From the cell containing the given text, extract its center point as [x, y] coordinate. 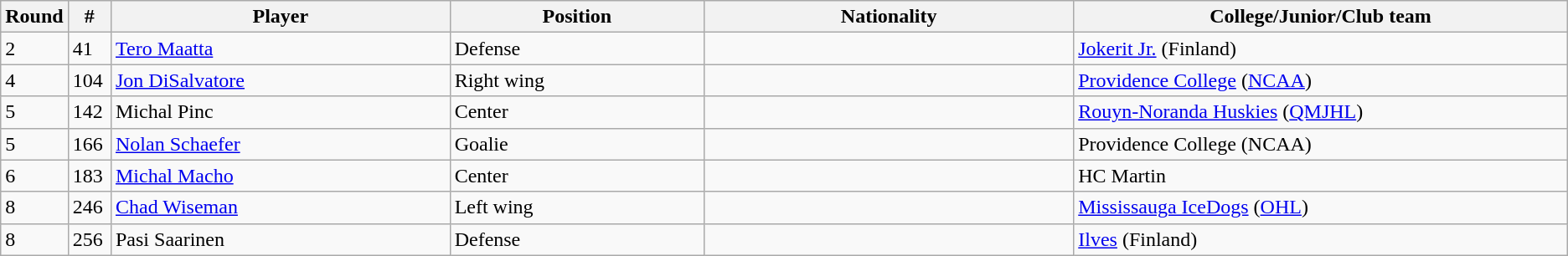
6 [34, 176]
Nationality [890, 17]
246 [89, 207]
Position [576, 17]
41 [89, 49]
Ilves (Finland) [1321, 239]
Jokerit Jr. (Finland) [1321, 49]
104 [89, 80]
Rouyn-Noranda Huskies (QMJHL) [1321, 112]
166 [89, 144]
Pasi Saarinen [280, 239]
Jon DiSalvatore [280, 80]
HC Martin [1321, 176]
142 [89, 112]
2 [34, 49]
College/Junior/Club team [1321, 17]
256 [89, 239]
Goalie [576, 144]
# [89, 17]
Chad Wiseman [280, 207]
Nolan Schaefer [280, 144]
Left wing [576, 207]
Player [280, 17]
Mississauga IceDogs (OHL) [1321, 207]
Michal Macho [280, 176]
4 [34, 80]
183 [89, 176]
Tero Maatta [280, 49]
Michal Pinc [280, 112]
Right wing [576, 80]
Round [34, 17]
